Extract the [X, Y] coordinate from the center of the cell holding the provided text.  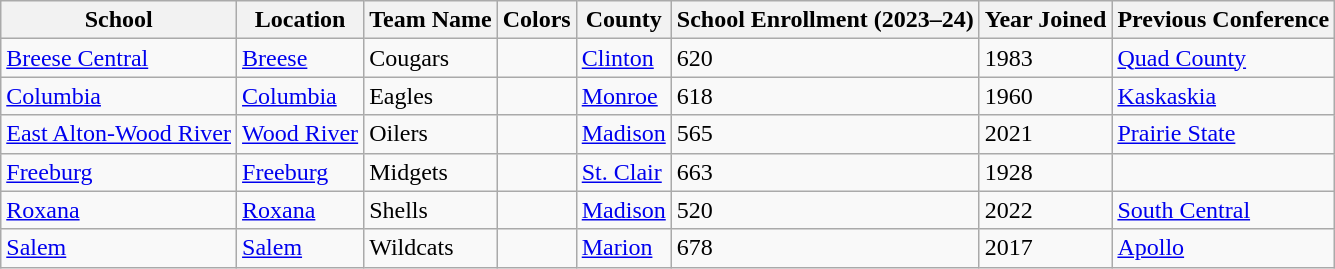
2021 [1046, 134]
Apollo [1224, 248]
Eagles [431, 96]
St. Clair [624, 172]
1960 [1046, 96]
Cougars [431, 58]
Wood River [300, 134]
565 [825, 134]
Marion [624, 248]
Breese [300, 58]
Quad County [1224, 58]
Year Joined [1046, 20]
Breese Central [119, 58]
663 [825, 172]
Wildcats [431, 248]
Oilers [431, 134]
Clinton [624, 58]
Monroe [624, 96]
Team Name [431, 20]
Kaskaskia [1224, 96]
Location [300, 20]
618 [825, 96]
2017 [1046, 248]
School Enrollment (2023–24) [825, 20]
1928 [1046, 172]
Midgets [431, 172]
678 [825, 248]
2022 [1046, 210]
South Central [1224, 210]
East Alton-Wood River [119, 134]
620 [825, 58]
1983 [1046, 58]
Colors [536, 20]
County [624, 20]
Prairie State [1224, 134]
Previous Conference [1224, 20]
Shells [431, 210]
520 [825, 210]
School [119, 20]
